Search for the cell housing the specified text and yield its [X, Y] center coordinate. 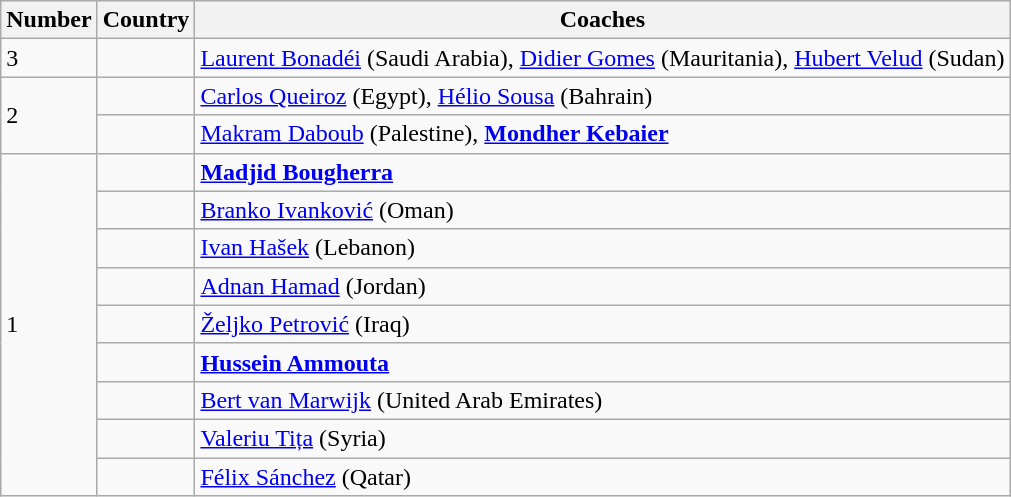
Madjid Bougherra [602, 172]
Makram Daboub (Palestine), Mondher Kebaier [602, 134]
Adnan Hamad (Jordan) [602, 286]
Bert van Marwijk (United Arab Emirates) [602, 400]
Valeriu Tița (Syria) [602, 438]
3 [49, 58]
Coaches [602, 20]
2 [49, 115]
Ivan Hašek (Lebanon) [602, 248]
Number [49, 20]
Željko Petrović (Iraq) [602, 324]
Laurent Bonadéi (Saudi Arabia), Didier Gomes (Mauritania), Hubert Velud (Sudan) [602, 58]
Branko Ivanković (Oman) [602, 210]
Hussein Ammouta [602, 362]
Félix Sánchez (Qatar) [602, 477]
Carlos Queiroz (Egypt), Hélio Sousa (Bahrain) [602, 96]
Country [146, 20]
1 [49, 324]
